Extract the (X, Y) coordinate from the center of the cell holding the provided text.  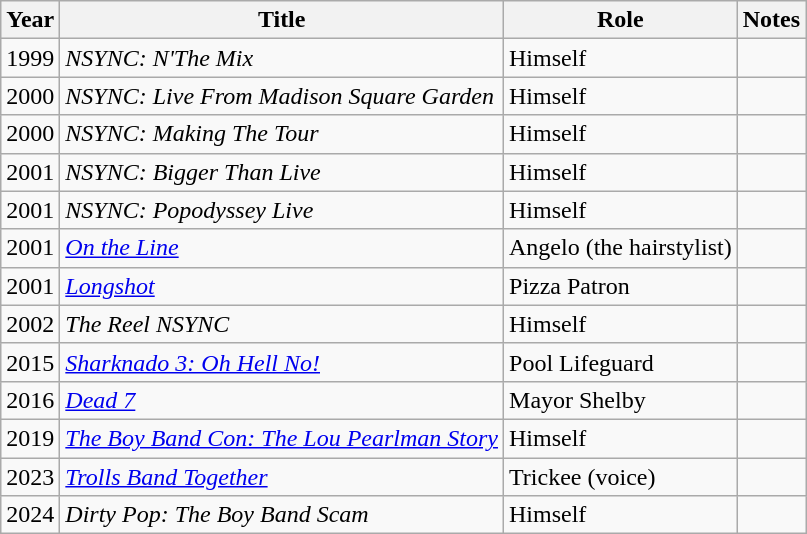
Dirty Pop: The Boy Band Scam (282, 515)
NSYNC: Popodyssey Live (282, 210)
Title (282, 20)
Trickee (voice) (621, 477)
The Reel NSYNC (282, 324)
NSYNC: Live From Madison Square Garden (282, 96)
Pizza Patron (621, 286)
Sharknado 3: Oh Hell No! (282, 362)
2016 (30, 400)
NSYNC: N'The Mix (282, 58)
1999 (30, 58)
NSYNC: Bigger Than Live (282, 172)
Pool Lifeguard (621, 362)
Trolls Band Together (282, 477)
The Boy Band Con: The Lou Pearlman Story (282, 438)
Year (30, 20)
2023 (30, 477)
2002 (30, 324)
2015 (30, 362)
Longshot (282, 286)
Role (621, 20)
Notes (771, 20)
NSYNC: Making The Tour (282, 134)
On the Line (282, 248)
Angelo (the hairstylist) (621, 248)
2019 (30, 438)
Dead 7 (282, 400)
Mayor Shelby (621, 400)
2024 (30, 515)
